From the cell containing the given text, extract its center point as [X, Y] coordinate. 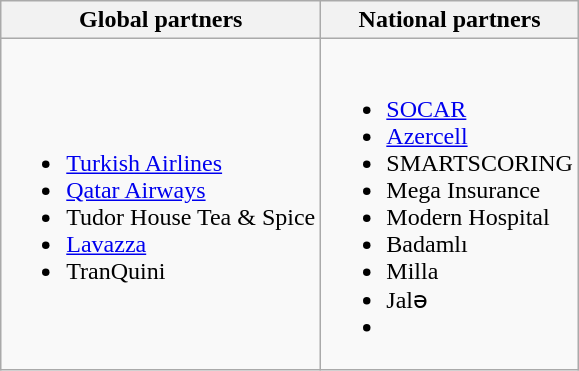
Global partners [161, 20]
National partners [450, 20]
Turkish AirlinesQatar AirwaysTudor House Tea & SpiceLavazzaTranQuini [161, 204]
SOCARAzercellSMARTSCORINGMega InsuranceModern HospitalBadamlıMillaJalə [450, 204]
